Locate the cell with the specified text and output its (X, Y) center coordinate. 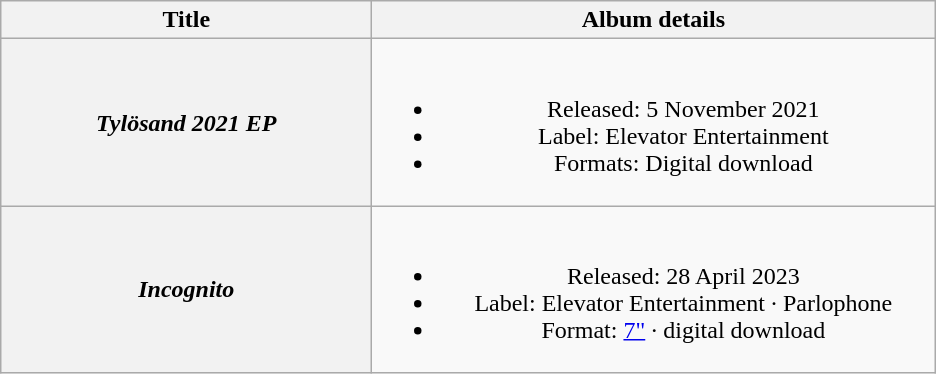
Released: 28 April 2023Label: Elevator Entertainment · ParlophoneFormat: 7" · digital download (654, 290)
Released: 5 November 2021Label: Elevator EntertainmentFormats: Digital download (654, 122)
Tylösand 2021 EP (186, 122)
Incognito (186, 290)
Title (186, 20)
Album details (654, 20)
